Return [X, Y] of the center of cell containing provided text 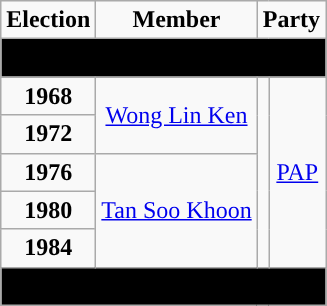
1972 [48, 134]
1968 [48, 96]
Constituency abolished (1988) [164, 286]
Party [291, 20]
1980 [48, 210]
Tan Soo Khoon [176, 210]
Member [176, 20]
PAP [298, 172]
Wong Lin Ken [176, 115]
Formation [164, 58]
1976 [48, 172]
1984 [48, 248]
Election [48, 20]
